Find where the given text appears and provide that cell's center as (X, Y) coordinate. 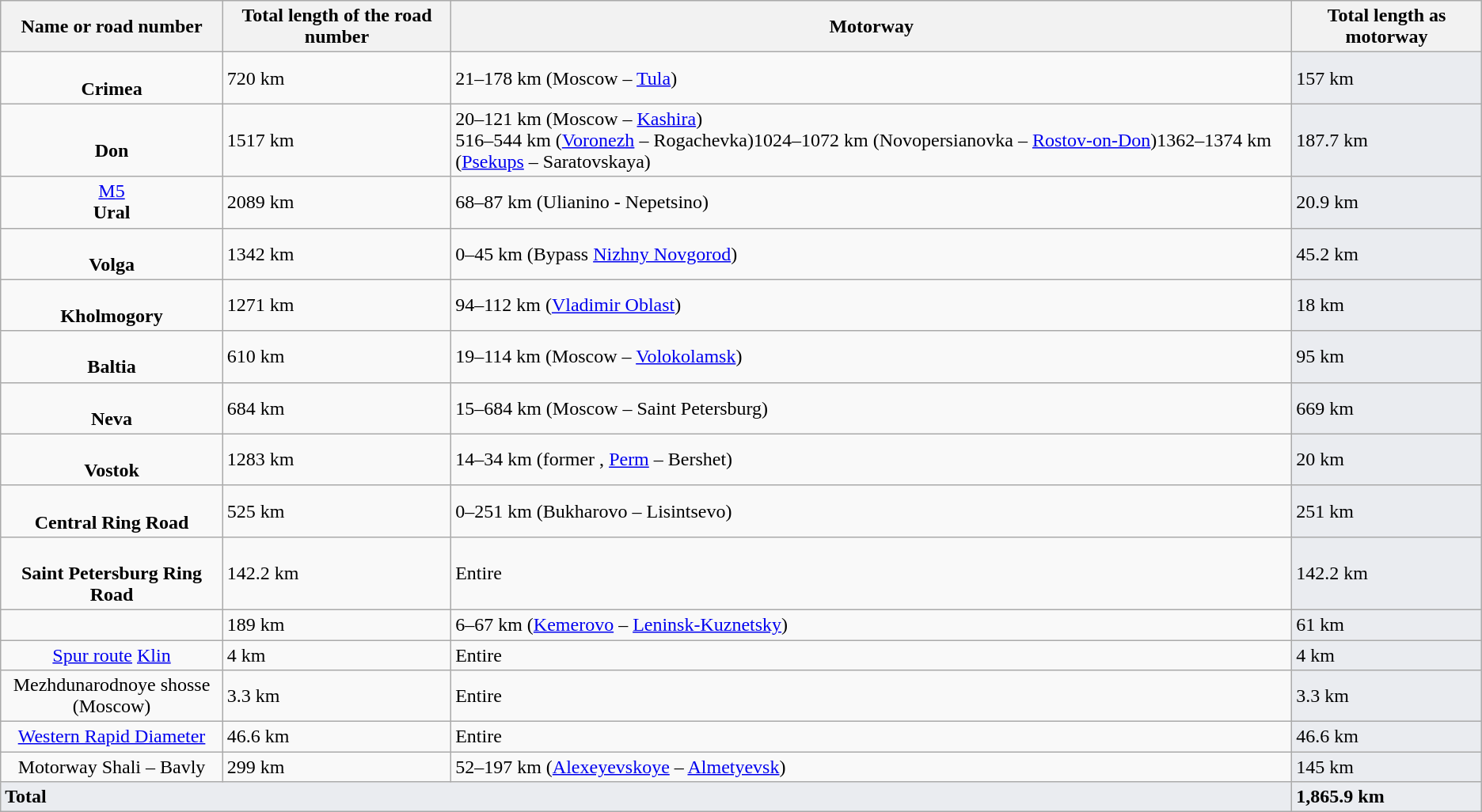
95 km (1387, 356)
Volga (112, 253)
1517 km (336, 140)
Motorway Shali – Bavly (112, 767)
0–45 km (Bypass Nizhny Novgorod) (872, 253)
Mezhdunarodnoye shosse (Moscow) (112, 696)
19–114 km (Moscow – Volokolamsk) (872, 356)
Western Rapid Diameter (112, 737)
Kholmogory (112, 305)
669 km (1387, 408)
15–684 km (Moscow – Saint Petersburg) (872, 408)
720 km (336, 78)
Don (112, 140)
20–121 km (Moscow – Kashira)516–544 km (Voronezh – Rogachevka)1024–1072 km (Novopersianovka – Rostov-on-Don)1362–1374 km (Psekups – Saratovskaya) (872, 140)
Total (646, 797)
610 km (336, 356)
45.2 km (1387, 253)
Crimea (112, 78)
M5 Ural (112, 203)
20 km (1387, 459)
Saint Petersburg Ring Road (112, 573)
251 km (1387, 511)
14–34 km (former , Perm – Bershet) (872, 459)
299 km (336, 767)
1,865.9 km (1387, 797)
Central Ring Road (112, 511)
18 km (1387, 305)
52–197 km (Alexeyevskoye – Almetyevsk) (872, 767)
61 km (1387, 624)
0–251 km (Bukharovo – Lisintsevo) (872, 511)
525 km (336, 511)
Vostok (112, 459)
1271 km (336, 305)
Neva (112, 408)
Spur route Klin (112, 655)
157 km (1387, 78)
189 km (336, 624)
2089 km (336, 203)
21–178 km (Moscow – Tula) (872, 78)
Motorway (872, 27)
6–67 km (Kemerovo – Leninsk-Kuznetsky) (872, 624)
68–87 km (Ulianino - Nepetsino) (872, 203)
20.9 km (1387, 203)
94–112 km (Vladimir Oblast) (872, 305)
187.7 km (1387, 140)
684 km (336, 408)
Total length as motorway (1387, 27)
Name or road number (112, 27)
1342 km (336, 253)
Total length of the road number (336, 27)
Baltia (112, 356)
1283 km (336, 459)
145 km (1387, 767)
